For the text-containing cell, return its midpoint in (x, y) coordinate format. 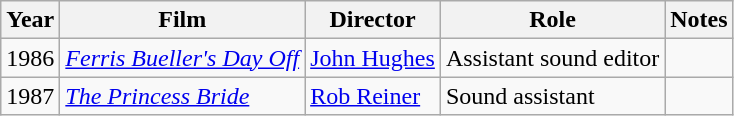
Sound assistant (552, 96)
The Princess Bride (182, 96)
1986 (30, 58)
Ferris Bueller's Day Off (182, 58)
John Hughes (373, 58)
Notes (699, 20)
Film (182, 20)
Role (552, 20)
1987 (30, 96)
Year (30, 20)
Director (373, 20)
Assistant sound editor (552, 58)
Rob Reiner (373, 96)
